Find where the given text appears and provide that cell's center as (x, y) coordinate. 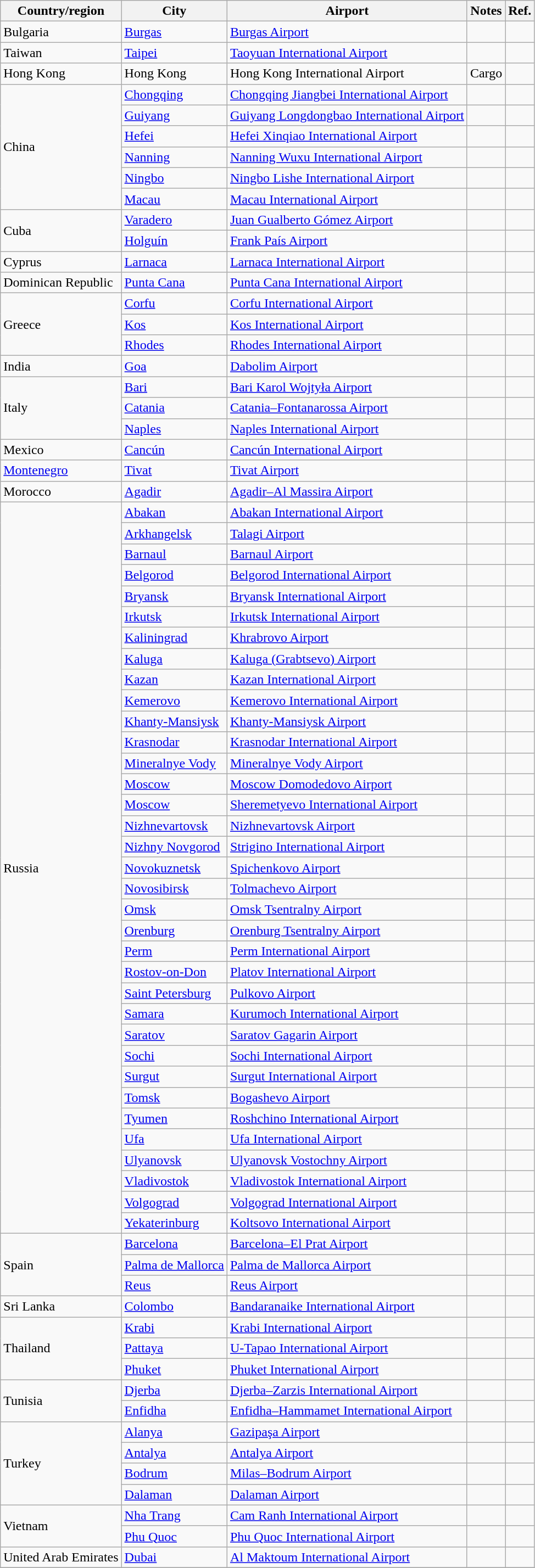
Al Maktoum International Airport (347, 1557)
Djerba (174, 1390)
Alanya (174, 1432)
Taoyuan International Airport (347, 53)
Phuket International Airport (347, 1369)
Corfu (174, 304)
Mineralnye Vody (174, 763)
Strigino International Airport (347, 847)
Colombo (174, 1307)
Phuket (174, 1369)
Volgograd (174, 1202)
Barnaul (174, 554)
Irkutsk (174, 617)
Samara (174, 1014)
Larnaca (174, 262)
Kurumoch International Airport (347, 1014)
Greece (61, 324)
Tyumen (174, 1118)
Nanning (174, 157)
Phu Quoc (174, 1536)
Ufa International Airport (347, 1139)
Sheremetyevo International Airport (347, 805)
Goa (174, 366)
Nizhnevartovsk (174, 826)
Saratov (174, 1035)
Pulkovo Airport (347, 993)
Palma de Mallorca (174, 1264)
Cancún International Airport (347, 450)
Bryansk (174, 596)
Kazan (174, 680)
Thailand (61, 1348)
Hong Kong International Airport (347, 74)
Barcelona–El Prat Airport (347, 1244)
Krasnodar International Airport (347, 742)
Taipei (174, 53)
Rhodes International Airport (347, 345)
Vladivostok (174, 1181)
Kaluga (Grabtsevo) Airport (347, 659)
Turkey (61, 1463)
Country/region (61, 11)
Agadir–Al Massira Airport (347, 491)
Gazipaşa Airport (347, 1432)
U-Tapao International Airport (347, 1348)
Varadero (174, 220)
Krabi (174, 1328)
Koltsovo International Airport (347, 1223)
Mexico (61, 450)
Montenegro (61, 471)
Bogashevo Airport (347, 1097)
Perm (174, 951)
Corfu International Airport (347, 304)
Guiyang Longdongbao International Airport (347, 115)
Antalya (174, 1453)
Khrabrovo Airport (347, 638)
Reus Airport (347, 1286)
China (61, 147)
Larnaca International Airport (347, 262)
Nha Trang (174, 1515)
Barnaul Airport (347, 554)
Krabi International Airport (347, 1328)
Tunisia (61, 1401)
Russia (61, 867)
Tomsk (174, 1097)
Krasnodar (174, 742)
City (174, 11)
Macau (174, 199)
Kazan International Airport (347, 680)
Saint Petersburg (174, 993)
Ulyanovsk Vostochny Airport (347, 1160)
Nanning Wuxu International Airport (347, 157)
Morocco (61, 491)
Sri Lanka (61, 1307)
Saratov Gagarin Airport (347, 1035)
Khanty-Mansiysk Airport (347, 721)
Agadir (174, 491)
Ningbo Lishe International Airport (347, 178)
Abakan International Airport (347, 512)
India (61, 366)
Cargo (486, 74)
Rhodes (174, 345)
Naples (174, 429)
Kos (174, 324)
Sochi (174, 1056)
Roshchino International Airport (347, 1118)
Dalaman Airport (347, 1494)
Cancún (174, 450)
Reus (174, 1286)
Vietnam (61, 1526)
Dabolim Airport (347, 366)
Bari Karol Wojtyła Airport (347, 387)
Ufa (174, 1139)
Moscow Domodedovo Airport (347, 784)
Ref. (520, 11)
Bodrum (174, 1474)
Cyprus (61, 262)
Chongqing (174, 94)
Mineralnye Vody Airport (347, 763)
Barcelona (174, 1244)
Hefei (174, 136)
Irkutsk International Airport (347, 617)
Burgas Airport (347, 32)
Vladivostok International Airport (347, 1181)
Sochi International Airport (347, 1056)
Kos International Airport (347, 324)
Hefei Xinqiao International Airport (347, 136)
Catania–Fontanarossa Airport (347, 408)
Ningbo (174, 178)
Kemerovo (174, 701)
Cuba (61, 230)
Nizhny Novgorod (174, 847)
Dalaman (174, 1494)
Airport (347, 11)
Palma de Mallorca Airport (347, 1264)
Rostov-on-Don (174, 972)
Taiwan (61, 53)
Cam Ranh International Airport (347, 1515)
Dominican Republic (61, 283)
Naples International Airport (347, 429)
Bari (174, 387)
Surgut (174, 1077)
Abakan (174, 512)
Burgas (174, 32)
Bryansk International Airport (347, 596)
Frank País Airport (347, 240)
Omsk (174, 909)
Yekaterinburg (174, 1223)
United Arab Emirates (61, 1557)
Enfidha (174, 1411)
Guiyang (174, 115)
Tolmachevo Airport (347, 888)
Novokuznetsk (174, 867)
Antalya Airport (347, 1453)
Catania (174, 408)
Djerba–Zarzis International Airport (347, 1390)
Punta Cana International Airport (347, 283)
Orenburg Tsentralny Airport (347, 931)
Ulyanovsk (174, 1160)
Kemerovo International Airport (347, 701)
Dubai (174, 1557)
Novosibirsk (174, 888)
Pattaya (174, 1348)
Nizhnevartovsk Airport (347, 826)
Talagi Airport (347, 533)
Arkhangelsk (174, 533)
Volgograd International Airport (347, 1202)
Tivat Airport (347, 471)
Notes (486, 11)
Spichenkovo Airport (347, 867)
Enfidha–Hammamet International Airport (347, 1411)
Bulgaria (61, 32)
Kaliningrad (174, 638)
Macau International Airport (347, 199)
Italy (61, 408)
Platov International Airport (347, 972)
Phu Quoc International Airport (347, 1536)
Khanty-Mansiysk (174, 721)
Chongqing Jiangbei International Airport (347, 94)
Kaluga (174, 659)
Orenburg (174, 931)
Omsk Tsentralny Airport (347, 909)
Spain (61, 1264)
Surgut International Airport (347, 1077)
Tivat (174, 471)
Milas–Bodrum Airport (347, 1474)
Punta Cana (174, 283)
Perm International Airport (347, 951)
Belgorod (174, 575)
Juan Gualberto Gómez Airport (347, 220)
Belgorod International Airport (347, 575)
Holguín (174, 240)
Bandaranaike International Airport (347, 1307)
